Output the [X, Y] coordinate of the center of the cell containing the given text.  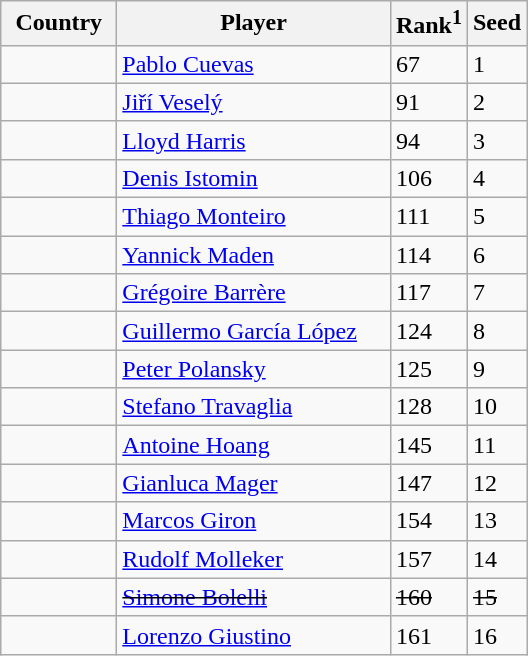
7 [496, 293]
111 [428, 217]
Seed [496, 24]
Rudolf Molleker [254, 559]
Denis Istomin [254, 178]
Pablo Cuevas [254, 64]
6 [496, 255]
124 [428, 331]
Guillermo García López [254, 331]
114 [428, 255]
3 [496, 140]
154 [428, 521]
16 [496, 635]
157 [428, 559]
Jiří Veselý [254, 102]
128 [428, 407]
2 [496, 102]
8 [496, 331]
106 [428, 178]
12 [496, 483]
14 [496, 559]
Thiago Monteiro [254, 217]
Country [59, 24]
Lloyd Harris [254, 140]
10 [496, 407]
13 [496, 521]
Lorenzo Giustino [254, 635]
67 [428, 64]
4 [496, 178]
9 [496, 369]
Grégoire Barrère [254, 293]
11 [496, 445]
Stefano Travaglia [254, 407]
160 [428, 597]
91 [428, 102]
147 [428, 483]
Yannick Maden [254, 255]
Antoine Hoang [254, 445]
15 [496, 597]
1 [496, 64]
Gianluca Mager [254, 483]
117 [428, 293]
5 [496, 217]
94 [428, 140]
Player [254, 24]
125 [428, 369]
Simone Bolelli [254, 597]
Marcos Giron [254, 521]
Rank1 [428, 24]
Peter Polansky [254, 369]
161 [428, 635]
145 [428, 445]
